Capture the cell that displays the provided text and extract its (x, y) central coordinate. 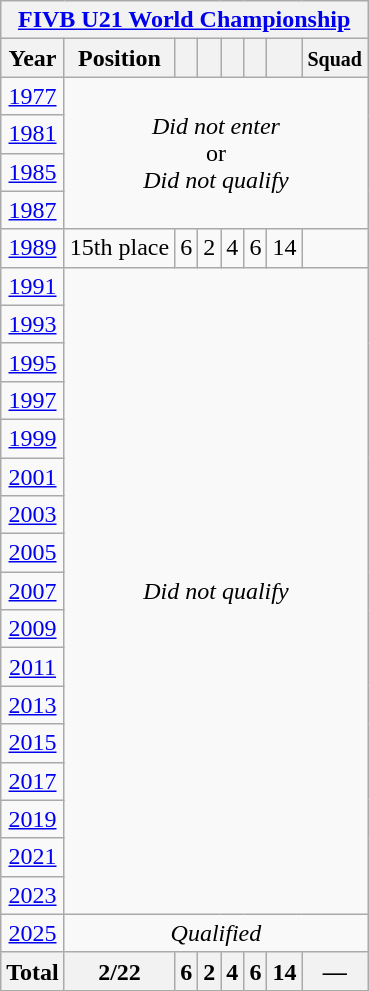
1997 (33, 400)
Position (119, 58)
2005 (33, 553)
1993 (33, 324)
FIVB U21 World Championship (184, 20)
2003 (33, 515)
Squad (335, 58)
2013 (33, 705)
2015 (33, 743)
2007 (33, 591)
1987 (33, 210)
Did not qualify (216, 590)
Did not enterorDid not qualify (216, 153)
2017 (33, 781)
2019 (33, 819)
1989 (33, 248)
1985 (33, 172)
2021 (33, 857)
1999 (33, 438)
2011 (33, 667)
2009 (33, 629)
2001 (33, 477)
1981 (33, 134)
2023 (33, 895)
1991 (33, 286)
Qualified (216, 933)
Year (33, 58)
1977 (33, 96)
15th place (119, 248)
Total (33, 971)
2025 (33, 933)
2/22 (119, 971)
— (335, 971)
1995 (33, 362)
